Capture the cell that displays the provided text and extract its (x, y) central coordinate. 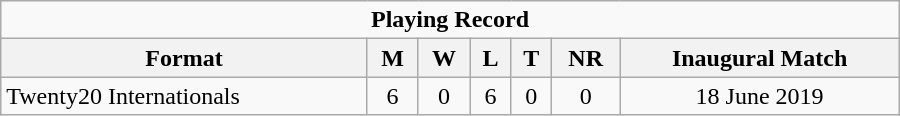
W (444, 58)
18 June 2019 (760, 96)
L (490, 58)
Twenty20 Internationals (184, 96)
Inaugural Match (760, 58)
M (392, 58)
Format (184, 58)
NR (585, 58)
Playing Record (450, 20)
T (532, 58)
